Provide the (X, Y) coordinate of the cell's center where the given text is located.  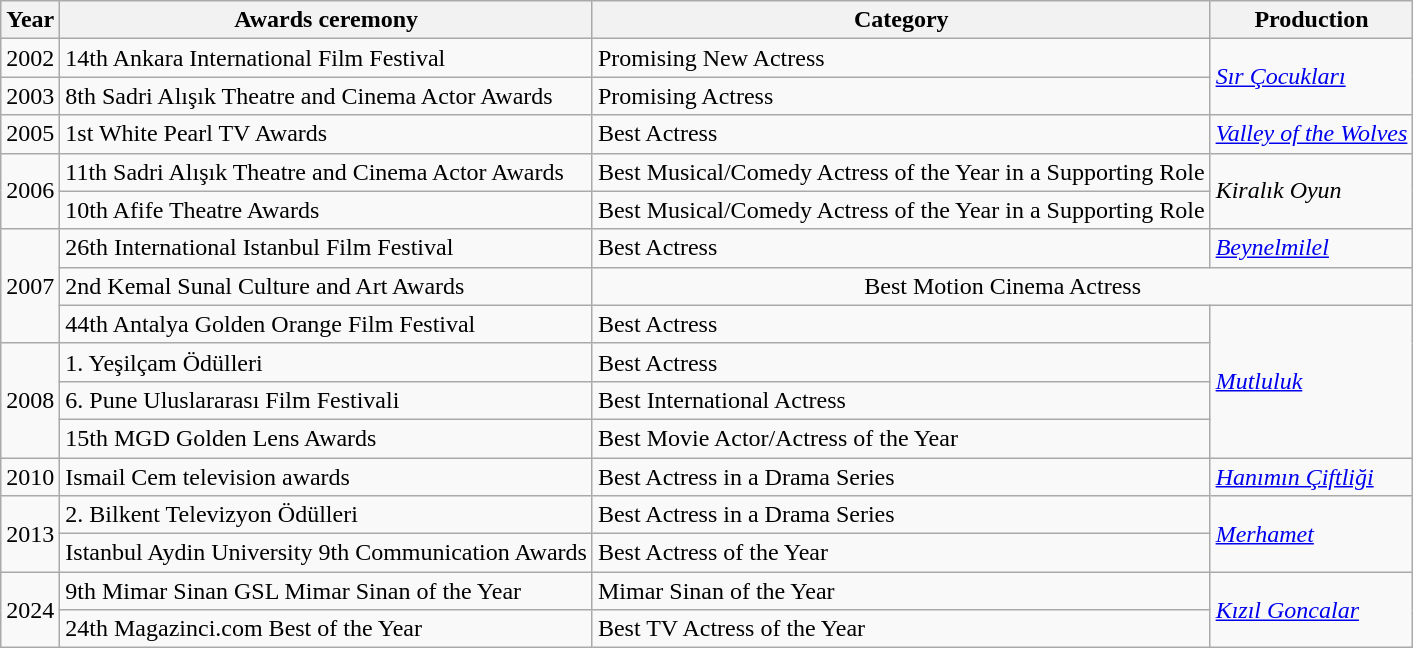
Ismail Cem television awards (326, 477)
Best Motion Cinema Actress (1002, 286)
26th International Istanbul Film Festival (326, 248)
2. Bilkent Televizyon Ödülleri (326, 515)
2nd Kemal Sunal Culture and Art Awards (326, 286)
Best TV Actress of the Year (901, 629)
8th Sadri Alışık Theatre and Cinema Actor Awards (326, 96)
Best Actress of the Year (901, 553)
15th MGD Golden Lens Awards (326, 438)
Best International Actress (901, 400)
2006 (30, 191)
Mutluluk (1312, 381)
9th Mimar Sinan GSL Mimar Sinan of the Year (326, 591)
2010 (30, 477)
11th Sadri Alışık Theatre and Cinema Actor Awards (326, 172)
24th Magazinci.com Best of the Year (326, 629)
2005 (30, 134)
10th Afife Theatre Awards (326, 210)
Promising New Actress (901, 58)
2013 (30, 534)
2002 (30, 58)
Mimar Sinan of the Year (901, 591)
2024 (30, 610)
Promising Actress (901, 96)
6. Pune Uluslararası Film Festivali (326, 400)
Kızıl Goncalar (1312, 610)
Best Movie Actor/Actress of the Year (901, 438)
Valley of the Wolves (1312, 134)
Category (901, 20)
Awards ceremony (326, 20)
2007 (30, 286)
Sır Çocukları (1312, 77)
Hanımın Çiftliği (1312, 477)
Year (30, 20)
Istanbul Aydin University 9th Communication Awards (326, 553)
2008 (30, 400)
14th Ankara International Film Festival (326, 58)
1. Yeşilçam Ödülleri (326, 362)
Kiralık Oyun (1312, 191)
Production (1312, 20)
Merhamet (1312, 534)
1st White Pearl TV Awards (326, 134)
2003 (30, 96)
Beynelmilel (1312, 248)
44th Antalya Golden Orange Film Festival (326, 324)
